Return (X, Y) of the center of cell containing provided text 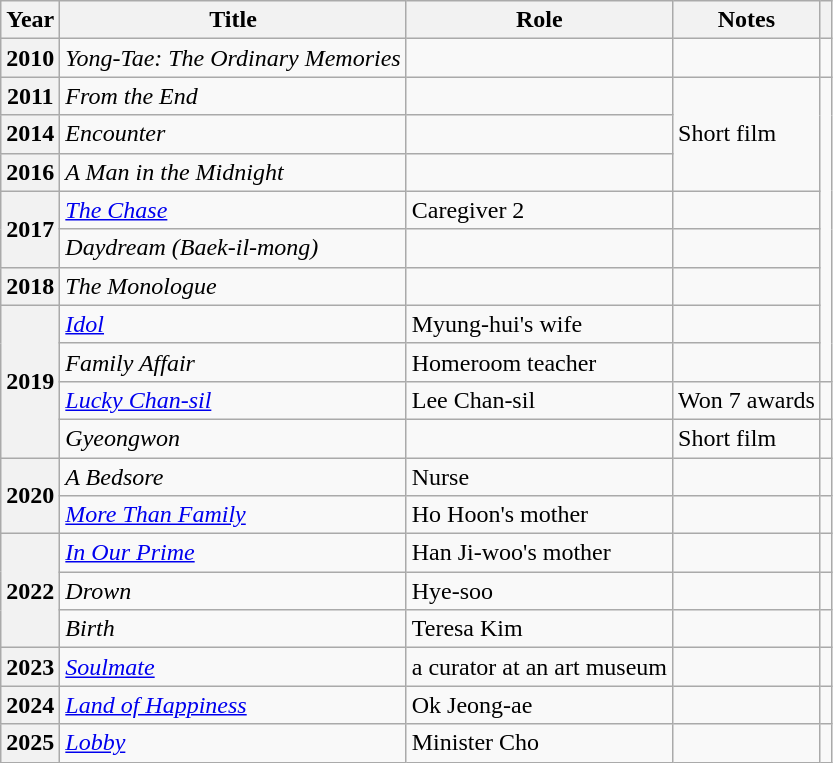
2017 (30, 229)
Ho Hoon's mother (539, 515)
More Than Family (233, 515)
2022 (30, 591)
2010 (30, 58)
Daydream (Baek-il-mong) (233, 248)
Yong-Tae: The Ordinary Memories (233, 58)
A Bedsore (233, 477)
2011 (30, 96)
Hye-soo (539, 591)
A Man in the Midnight (233, 172)
Family Affair (233, 362)
2014 (30, 134)
Ok Jeong-ae (539, 705)
Homeroom teacher (539, 362)
Lobby (233, 743)
Nurse (539, 477)
Role (539, 20)
Drown (233, 591)
Soulmate (233, 667)
Encounter (233, 134)
Won 7 awards (747, 400)
The Chase (233, 210)
a curator at an art museum (539, 667)
Idol (233, 324)
2024 (30, 705)
2025 (30, 743)
2023 (30, 667)
Lucky Chan-sil (233, 400)
2016 (30, 172)
Gyeongwon (233, 438)
In Our Prime (233, 553)
2019 (30, 381)
Title (233, 20)
Caregiver 2 (539, 210)
Notes (747, 20)
Teresa Kim (539, 629)
From the End (233, 96)
The Monologue (233, 286)
2018 (30, 286)
Birth (233, 629)
Land of Happiness (233, 705)
Han Ji-woo's mother (539, 553)
Myung-hui's wife (539, 324)
Year (30, 20)
Minister Cho (539, 743)
Lee Chan-sil (539, 400)
2020 (30, 496)
